Detect which cell encompasses the target text, then output its [X, Y] center coordinate. 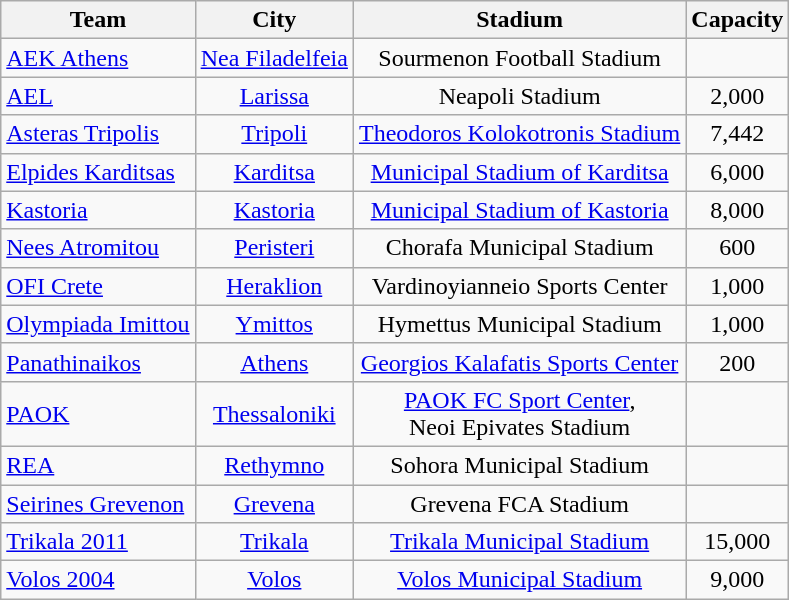
Hymettus Municipal Stadium [519, 324]
Stadium [519, 20]
Georgios Kalafatis Sports Center [519, 362]
Chorafa Municipal Stadium [519, 248]
Rethymno [274, 465]
Nea Filadelfeia [274, 58]
Trikala 2011 [98, 542]
PAOK [98, 414]
REA [98, 465]
Volos 2004 [98, 580]
Theodoros Kolokotronis Stadium [519, 134]
Tripoli [274, 134]
600 [738, 248]
Volos [274, 580]
2,000 [738, 96]
Grevena FCA Stadium [519, 503]
Sohora Municipal Stadium [519, 465]
Olympiada Imittou [98, 324]
Heraklion [274, 286]
9,000 [738, 580]
AEK Athens [98, 58]
Peristeri [274, 248]
Neapoli Stadium [519, 96]
6,000 [738, 172]
Panathinaikos [98, 362]
Trikala [274, 542]
Athens [274, 362]
Team [98, 20]
PAOK FC Sport Center, Neoi Epivates Stadium [519, 414]
Sourmenon Football Stadium [519, 58]
Volos Municipal Stadium [519, 580]
Capacity [738, 20]
15,000 [738, 542]
Grevena [274, 503]
Vardinoyianneio Sports Center [519, 286]
Thessaloniki [274, 414]
City [274, 20]
7,442 [738, 134]
Municipal Stadium of Kastoria [519, 210]
Trikala Municipal Stadium [519, 542]
Larissa [274, 96]
Asteras Tripolis [98, 134]
Ymittos [274, 324]
OFI Crete [98, 286]
Nees Atromitou [98, 248]
Karditsa [274, 172]
AEL [98, 96]
8,000 [738, 210]
200 [738, 362]
Seirines Grevenon [98, 503]
Municipal Stadium of Karditsa [519, 172]
Elpides Karditsas [98, 172]
